Capture the cell that displays the provided text and extract its (x, y) central coordinate. 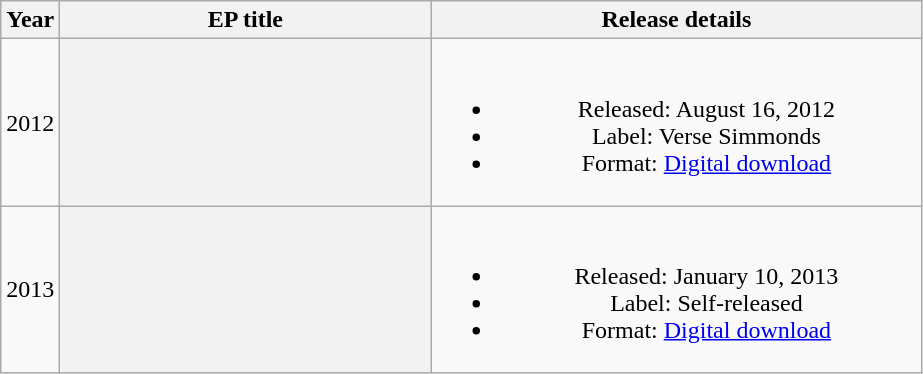
EP title (246, 20)
Year (30, 20)
Released: August 16, 2012Label: Verse SimmondsFormat: Digital download (676, 122)
Released: January 10, 2013Label: Self-released Format: Digital download (676, 290)
2013 (30, 290)
Release details (676, 20)
2012 (30, 122)
